Return the [x, y] coordinate for the center point of the cell that contains the specified text.  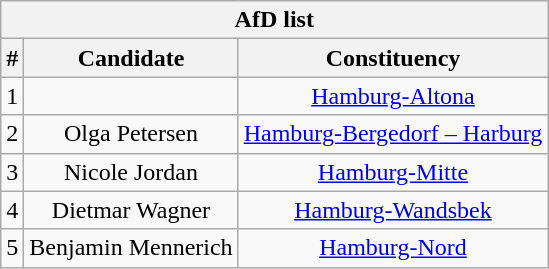
Hamburg-Bergedorf – Harburg [393, 134]
Constituency [393, 58]
Olga Petersen [131, 134]
Hamburg-Altona [393, 96]
Dietmar Wagner [131, 210]
Benjamin Mennerich [131, 248]
Candidate [131, 58]
4 [12, 210]
Hamburg-Wandsbek [393, 210]
Hamburg-Nord [393, 248]
Nicole Jordan [131, 172]
2 [12, 134]
AfD list [274, 20]
5 [12, 248]
# [12, 58]
3 [12, 172]
1 [12, 96]
Hamburg-Mitte [393, 172]
